Output the (x, y) coordinate of the center of the cell containing the given text.  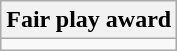
Fair play award (89, 20)
